For the text-containing cell, return its midpoint in (x, y) coordinate format. 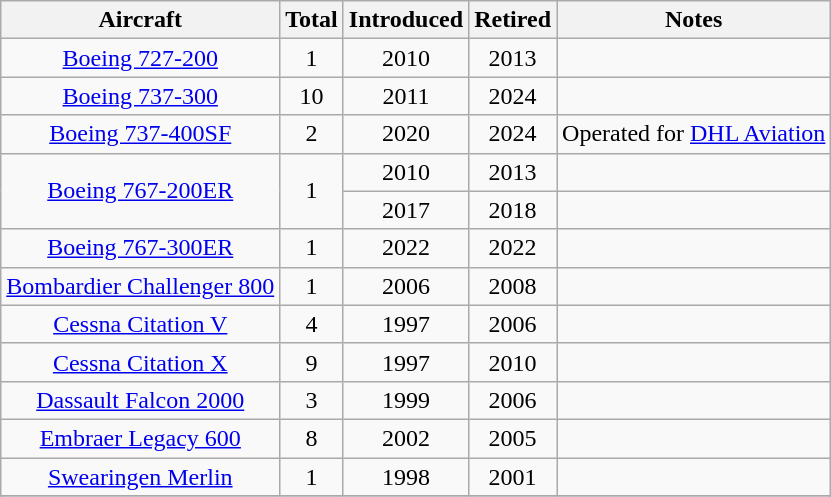
Boeing 727-200 (140, 58)
Boeing 767-300ER (140, 248)
Dassault Falcon 2000 (140, 400)
Operated for DHL Aviation (694, 134)
2001 (513, 477)
Boeing 737-300 (140, 96)
4 (312, 324)
Boeing 737-400SF (140, 134)
Embraer Legacy 600 (140, 438)
3 (312, 400)
2005 (513, 438)
2017 (406, 210)
2008 (513, 286)
1998 (406, 477)
Swearingen Merlin (140, 477)
Notes (694, 20)
Introduced (406, 20)
2018 (513, 210)
Bombardier Challenger 800 (140, 286)
2002 (406, 438)
Total (312, 20)
Retired (513, 20)
2020 (406, 134)
8 (312, 438)
2011 (406, 96)
Aircraft (140, 20)
2 (312, 134)
Cessna Citation X (140, 362)
9 (312, 362)
Cessna Citation V (140, 324)
1999 (406, 400)
Boeing 767-200ER (140, 191)
10 (312, 96)
